Pinpoint the cell where the given text exists, returning its [X, Y] midpoint coordinate. 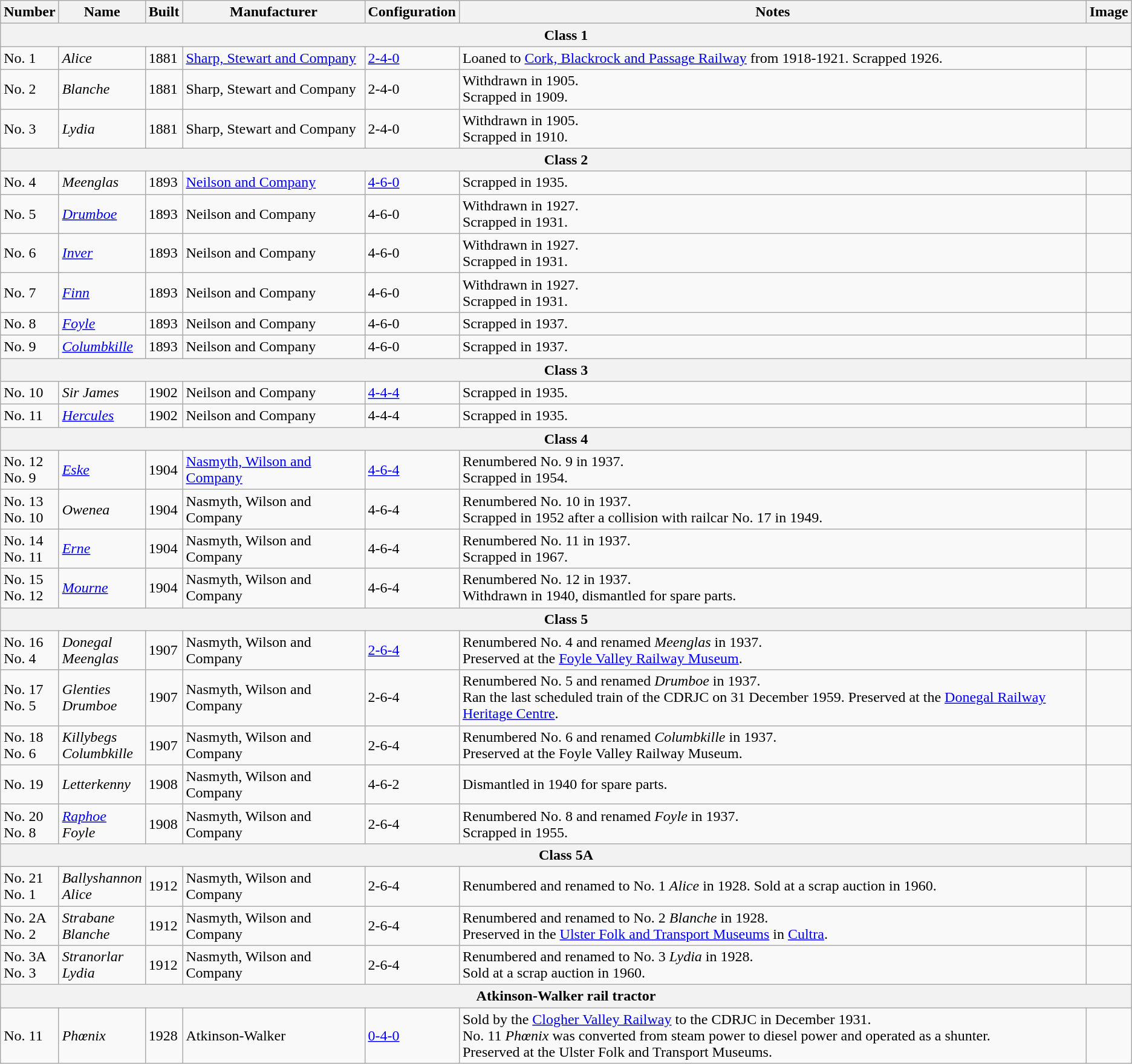
Renumbered No. 6 and renamed Columbkille in 1937.Preserved at the Foyle Valley Railway Museum. [773, 745]
No. 19 [30, 785]
No. 9 [30, 346]
No. 18No. 6 [30, 745]
Renumbered and renamed to No. 3 Lydia in 1928.Sold at a scrap auction in 1960. [773, 965]
No. 13No. 10 [30, 509]
No. 4 [30, 183]
Renumbered No. 10 in 1937.Scrapped in 1952 after a collision with railcar No. 17 in 1949. [773, 509]
4-6-2 [412, 785]
Renumbered and renamed to No. 2 Blanche in 1928.Preserved in the Ulster Folk and Transport Museums in Cultra. [773, 925]
Drumboe [102, 214]
Class 3 [566, 369]
Lydia [102, 128]
Hercules [102, 416]
Alice [102, 58]
No. 20No. 8 [30, 823]
Class 4 [566, 439]
Class 5A [566, 855]
Class 5 [566, 619]
No. 15No. 12 [30, 588]
Atkinson-Walker [273, 1036]
Loaned to Cork, Blackrock and Passage Railway from 1918-1921. Scrapped 1926. [773, 58]
GlentiesDrumboe [102, 698]
Renumbered No. 4 and renamed Meenglas in 1937.Preserved at the Foyle Valley Railway Museum. [773, 650]
Sir James [102, 393]
Blanche [102, 89]
1928 [164, 1036]
Columbkille [102, 346]
Configuration [412, 12]
Erne [102, 549]
0-4-0 [412, 1036]
No. 7 [30, 293]
Notes [773, 12]
Letterkenny [102, 785]
Atkinson-Walker rail tractor [566, 996]
Number [30, 12]
Owenea [102, 509]
No. 2ANo. 2 [30, 925]
Foyle [102, 323]
Class 1 [566, 35]
Class 2 [566, 160]
StranorlarLydia [102, 965]
Built [164, 12]
Finn [102, 293]
Eske [102, 470]
No. 1 [30, 58]
Renumbered and renamed to No. 1 Alice in 1928. Sold at a scrap auction in 1960. [773, 886]
No. 2 [30, 89]
No. 3 [30, 128]
Withdrawn in 1905.Scrapped in 1909. [773, 89]
No. 8 [30, 323]
Renumbered No. 12 in 1937.Withdrawn in 1940, dismantled for spare parts. [773, 588]
No. 6 [30, 253]
KillybegsColumbkille [102, 745]
No. 10 [30, 393]
Manufacturer [273, 12]
No. 16No. 4 [30, 650]
No. 5 [30, 214]
BallyshannonAlice [102, 886]
Meenglas [102, 183]
Renumbered No. 9 in 1937.Scrapped in 1954. [773, 470]
RaphoeFoyle [102, 823]
Renumbered No. 8 and renamed Foyle in 1937.Scrapped in 1955. [773, 823]
No. 14No. 11 [30, 549]
Name [102, 12]
Withdrawn in 1905.Scrapped in 1910. [773, 128]
Phœnix [102, 1036]
Inver [102, 253]
No. 17No. 5 [30, 698]
No. 3ANo. 3 [30, 965]
StrabaneBlanche [102, 925]
Image [1109, 12]
Dismantled in 1940 for spare parts. [773, 785]
No. 21No. 1 [30, 886]
Renumbered No. 11 in 1937.Scrapped in 1967. [773, 549]
No. 12No. 9 [30, 470]
Mourne [102, 588]
DonegalMeenglas [102, 650]
